From the cell containing the given text, extract its center point as [X, Y] coordinate. 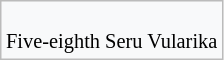
Five-eighth Seru Vularika [111, 30]
